Detect which cell encompasses the target text, then output its [X, Y] center coordinate. 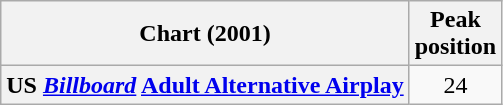
24 [455, 85]
US Billboard Adult Alternative Airplay [205, 85]
Peakposition [455, 34]
Chart (2001) [205, 34]
